Search for the cell housing the specified text and yield its (x, y) center coordinate. 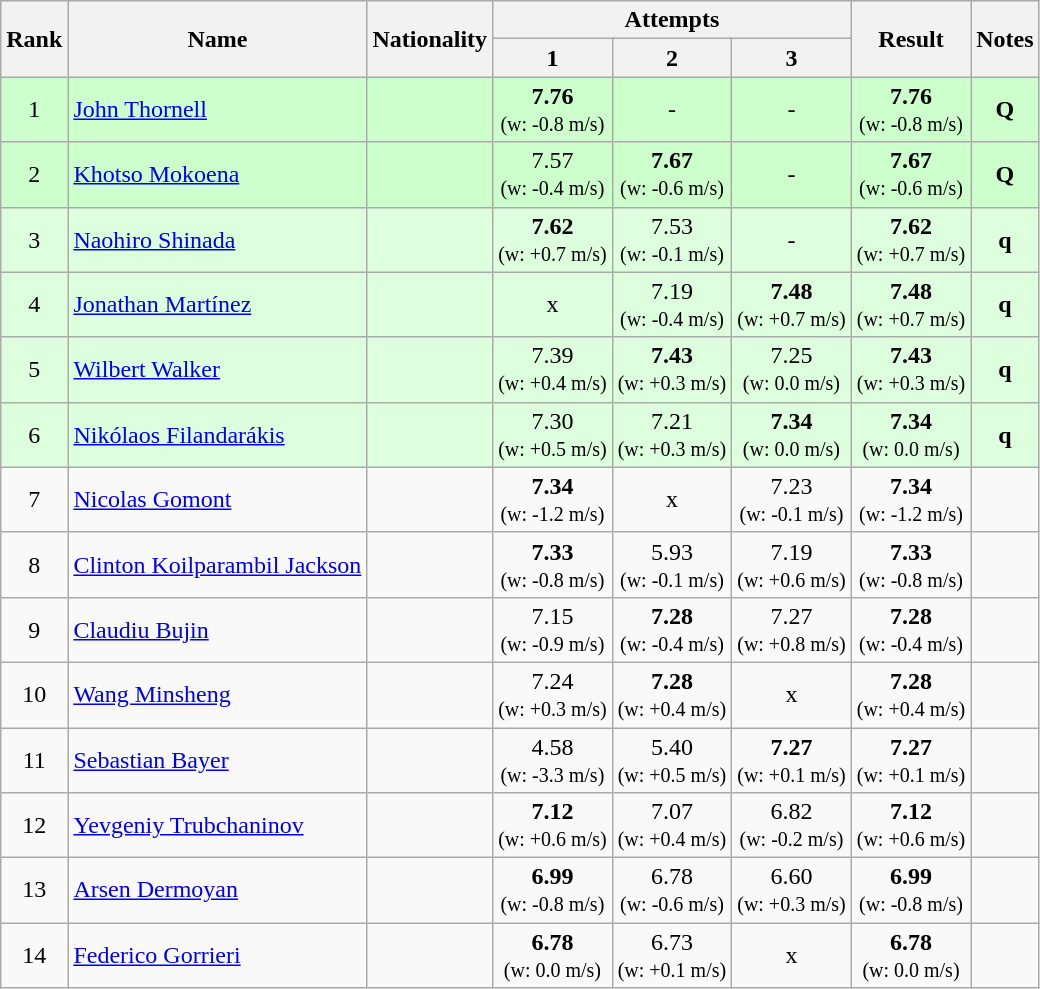
Nicolas Gomont (218, 500)
12 (34, 826)
Wang Minsheng (218, 694)
7.21(w: +0.3 m/s) (672, 434)
Rank (34, 39)
7.28 (w: -0.4 m/s) (911, 630)
Name (218, 39)
7.62(w: +0.7 m/s) (553, 240)
7.34(w: 0.0 m/s) (792, 434)
Yevgeniy Trubchaninov (218, 826)
5 (34, 370)
7.48 (w: +0.7 m/s) (911, 304)
7.25(w: 0.0 m/s) (792, 370)
6.82(w: -0.2 m/s) (792, 826)
7.33 (w: -0.8 m/s) (911, 564)
Sebastian Bayer (218, 760)
7.12(w: +0.6 m/s) (553, 826)
7.19(w: +0.6 m/s) (792, 564)
7.62 (w: +0.7 m/s) (911, 240)
5.40(w: +0.5 m/s) (672, 760)
6.99 (w: -0.8 m/s) (911, 890)
7.12 (w: +0.6 m/s) (911, 826)
7.57(w: -0.4 m/s) (553, 174)
Khotso Mokoena (218, 174)
7.23(w: -0.1 m/s) (792, 500)
7.28(w: -0.4 m/s) (672, 630)
Result (911, 39)
13 (34, 890)
7.43 (w: +0.3 m/s) (911, 370)
6.99(w: -0.8 m/s) (553, 890)
Arsen Dermoyan (218, 890)
5.93(w: -0.1 m/s) (672, 564)
7 (34, 500)
7.34 (w: -1.2 m/s) (911, 500)
Wilbert Walker (218, 370)
Notes (1005, 39)
6.78(w: 0.0 m/s) (553, 956)
7.27 (w: +0.1 m/s) (911, 760)
7.34(w: -1.2 m/s) (553, 500)
7.28(w: +0.4 m/s) (672, 694)
7.76(w: -0.8 m/s) (553, 110)
John Thornell (218, 110)
6 (34, 434)
7.28 (w: +0.4 m/s) (911, 694)
6.60(w: +0.3 m/s) (792, 890)
7.15(w: -0.9 m/s) (553, 630)
7.33(w: -0.8 m/s) (553, 564)
7.34 (w: 0.0 m/s) (911, 434)
6.78(w: -0.6 m/s) (672, 890)
7.24(w: +0.3 m/s) (553, 694)
Claudiu Bujin (218, 630)
4 (34, 304)
7.19(w: -0.4 m/s) (672, 304)
7.67 (w: -0.6 m/s) (911, 174)
7.67(w: -0.6 m/s) (672, 174)
8 (34, 564)
7.07(w: +0.4 m/s) (672, 826)
7.53(w: -0.1 m/s) (672, 240)
6.73(w: +0.1 m/s) (672, 956)
7.30(w: +0.5 m/s) (553, 434)
7.43(w: +0.3 m/s) (672, 370)
11 (34, 760)
7.27(w: +0.1 m/s) (792, 760)
Attempts (672, 20)
7.48(w: +0.7 m/s) (792, 304)
10 (34, 694)
Nikólaos Filandarákis (218, 434)
9 (34, 630)
6.78 (w: 0.0 m/s) (911, 956)
7.39(w: +0.4 m/s) (553, 370)
Naohiro Shinada (218, 240)
7.76 (w: -0.8 m/s) (911, 110)
Nationality (430, 39)
Clinton Koilparambil Jackson (218, 564)
4.58(w: -3.3 m/s) (553, 760)
Federico Gorrieri (218, 956)
Jonathan Martínez (218, 304)
14 (34, 956)
7.27(w: +0.8 m/s) (792, 630)
